Pinpoint the cell where the given text exists, returning its [x, y] midpoint coordinate. 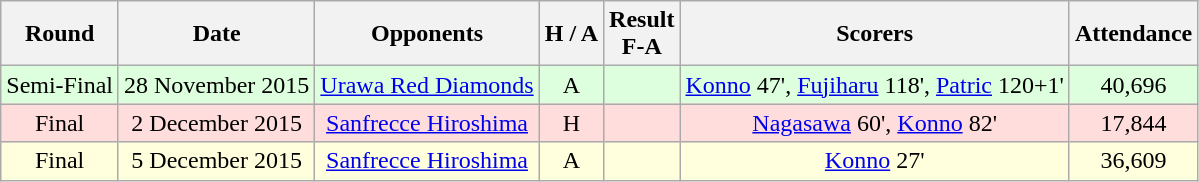
40,696 [1133, 85]
5 December 2015 [216, 161]
Opponents [427, 34]
ResultF-A [642, 34]
Scorers [874, 34]
2 December 2015 [216, 123]
Date [216, 34]
Nagasawa 60', Konno 82' [874, 123]
36,609 [1133, 161]
17,844 [1133, 123]
Konno 47', Fujiharu 118', Patric 120+1' [874, 85]
H [571, 123]
Urawa Red Diamonds [427, 85]
Attendance [1133, 34]
Semi-Final [60, 85]
Round [60, 34]
Konno 27' [874, 161]
H / A [571, 34]
28 November 2015 [216, 85]
